For the text-containing cell, return its midpoint in (x, y) coordinate format. 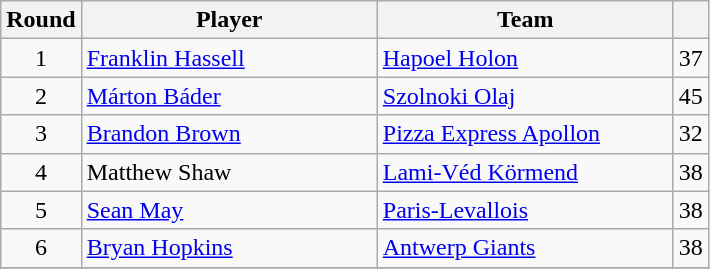
3 (41, 134)
Antwerp Giants (525, 248)
Team (525, 20)
2 (41, 96)
Matthew Shaw (229, 172)
37 (690, 58)
6 (41, 248)
45 (690, 96)
Brandon Brown (229, 134)
Lami-Véd Körmend (525, 172)
Paris-Levallois (525, 210)
Player (229, 20)
1 (41, 58)
5 (41, 210)
4 (41, 172)
Pizza Express Apollon (525, 134)
Sean May (229, 210)
Márton Báder (229, 96)
32 (690, 134)
Hapoel Holon (525, 58)
Round (41, 20)
Szolnoki Olaj (525, 96)
Bryan Hopkins (229, 248)
Franklin Hassell (229, 58)
